Return the (x, y) coordinate for the center point of the cell that contains the specified text.  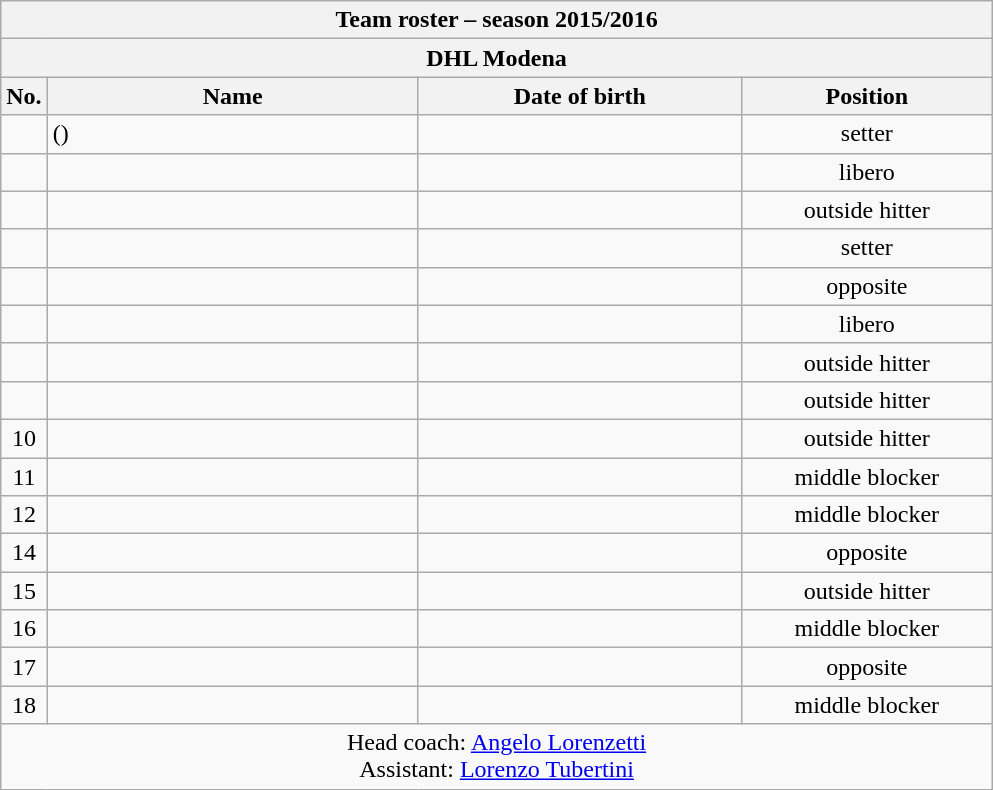
17 (24, 667)
Head coach: Angelo LorenzettiAssistant: Lorenzo Tubertini (497, 756)
12 (24, 515)
18 (24, 705)
Team roster – season 2015/2016 (497, 20)
Position (866, 96)
DHL Modena (497, 58)
10 (24, 438)
Date of birth (580, 96)
Name (232, 96)
14 (24, 553)
16 (24, 629)
15 (24, 591)
No. (24, 96)
() (232, 134)
11 (24, 477)
